From the cell containing the given text, extract its center point as (X, Y) coordinate. 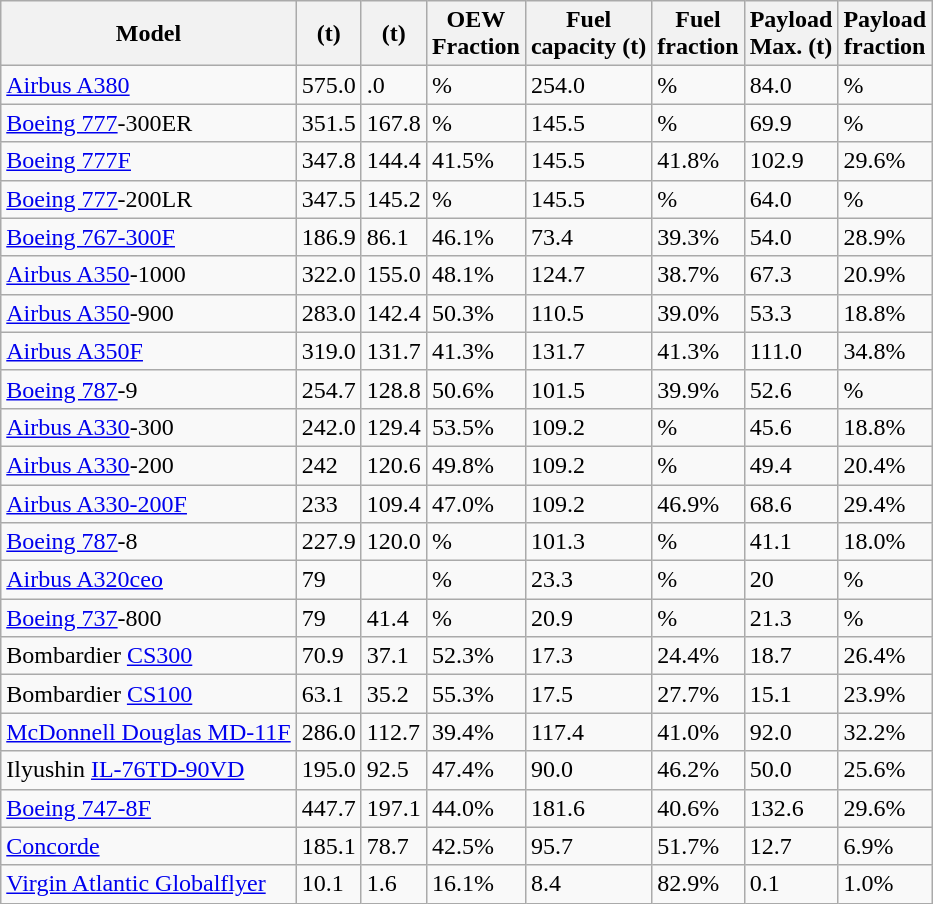
.0 (394, 85)
OEWFraction (476, 34)
20.9 (588, 618)
27.7% (698, 694)
Airbus A350-900 (149, 313)
Boeing 787-9 (149, 389)
Airbus A330-300 (149, 427)
12.7 (791, 846)
8.4 (588, 884)
32.2% (885, 732)
254.7 (328, 389)
92.0 (791, 732)
35.2 (394, 694)
Model (149, 34)
575.0 (328, 85)
48.1% (476, 275)
242 (328, 465)
28.9% (885, 237)
40.6% (698, 808)
16.1% (476, 884)
Fuelfraction (698, 34)
63.1 (328, 694)
120.6 (394, 465)
Payloadfraction (885, 34)
197.1 (394, 808)
46.1% (476, 237)
167.8 (394, 123)
144.4 (394, 161)
1.0% (885, 884)
McDonnell Douglas MD-11F (149, 732)
55.3% (476, 694)
18.7 (791, 656)
45.6 (791, 427)
Ilyushin IL-76TD-90VD (149, 770)
21.3 (791, 618)
49.4 (791, 465)
Boeing 737-800 (149, 618)
Airbus A350F (149, 351)
Airbus A330-200F (149, 503)
129.4 (394, 427)
70.9 (328, 656)
Boeing 777-300ER (149, 123)
142.4 (394, 313)
254.0 (588, 85)
351.5 (328, 123)
186.9 (328, 237)
20.4% (885, 465)
Boeing 747-8F (149, 808)
41.0% (698, 732)
24.4% (698, 656)
6.9% (885, 846)
41.1 (791, 542)
47.4% (476, 770)
39.3% (698, 237)
Virgin Atlantic Globalflyer (149, 884)
233 (328, 503)
Concorde (149, 846)
39.0% (698, 313)
15.1 (791, 694)
10.1 (328, 884)
124.7 (588, 275)
20.9% (885, 275)
67.3 (791, 275)
17.5 (588, 694)
49.8% (476, 465)
46.2% (698, 770)
110.5 (588, 313)
84.0 (791, 85)
Airbus A320ceo (149, 580)
195.0 (328, 770)
120.0 (394, 542)
41.5% (476, 161)
128.8 (394, 389)
69.9 (791, 123)
447.7 (328, 808)
50.6% (476, 389)
53.5% (476, 427)
227.9 (328, 542)
145.2 (394, 199)
109.4 (394, 503)
Fuelcapacity (t) (588, 34)
322.0 (328, 275)
38.7% (698, 275)
41.8% (698, 161)
Airbus A380 (149, 85)
54.0 (791, 237)
90.0 (588, 770)
23.3 (588, 580)
185.1 (328, 846)
23.9% (885, 694)
112.7 (394, 732)
Bombardier CS100 (149, 694)
101.3 (588, 542)
Boeing 777-200LR (149, 199)
44.0% (476, 808)
37.1 (394, 656)
18.0% (885, 542)
39.9% (698, 389)
51.7% (698, 846)
41.4 (394, 618)
82.9% (698, 884)
52.3% (476, 656)
117.4 (588, 732)
0.1 (791, 884)
181.6 (588, 808)
347.8 (328, 161)
Airbus A330-200 (149, 465)
95.7 (588, 846)
1.6 (394, 884)
319.0 (328, 351)
46.9% (698, 503)
347.5 (328, 199)
Boeing 787-8 (149, 542)
39.4% (476, 732)
25.6% (885, 770)
242.0 (328, 427)
78.7 (394, 846)
Airbus A350-1000 (149, 275)
29.4% (885, 503)
50.3% (476, 313)
Bombardier CS300 (149, 656)
34.8% (885, 351)
111.0 (791, 351)
PayloadMax. (t) (791, 34)
86.1 (394, 237)
101.5 (588, 389)
26.4% (885, 656)
73.4 (588, 237)
286.0 (328, 732)
283.0 (328, 313)
155.0 (394, 275)
102.9 (791, 161)
Boeing 767-300F (149, 237)
132.6 (791, 808)
Boeing 777F (149, 161)
64.0 (791, 199)
17.3 (588, 656)
42.5% (476, 846)
47.0% (476, 503)
50.0 (791, 770)
52.6 (791, 389)
53.3 (791, 313)
92.5 (394, 770)
20 (791, 580)
68.6 (791, 503)
